Return (X, Y) of the center of cell containing provided text 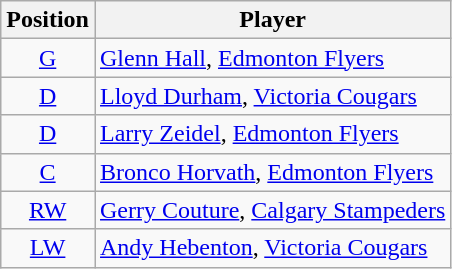
Glenn Hall, Edmonton Flyers (272, 58)
Lloyd Durham, Victoria Cougars (272, 96)
G (48, 58)
LW (48, 248)
RW (48, 210)
Gerry Couture, Calgary Stampeders (272, 210)
Larry Zeidel, Edmonton Flyers (272, 134)
Bronco Horvath, Edmonton Flyers (272, 172)
C (48, 172)
Andy Hebenton, Victoria Cougars (272, 248)
Position (48, 20)
Player (272, 20)
